Capture the cell that displays the provided text and extract its [X, Y] central coordinate. 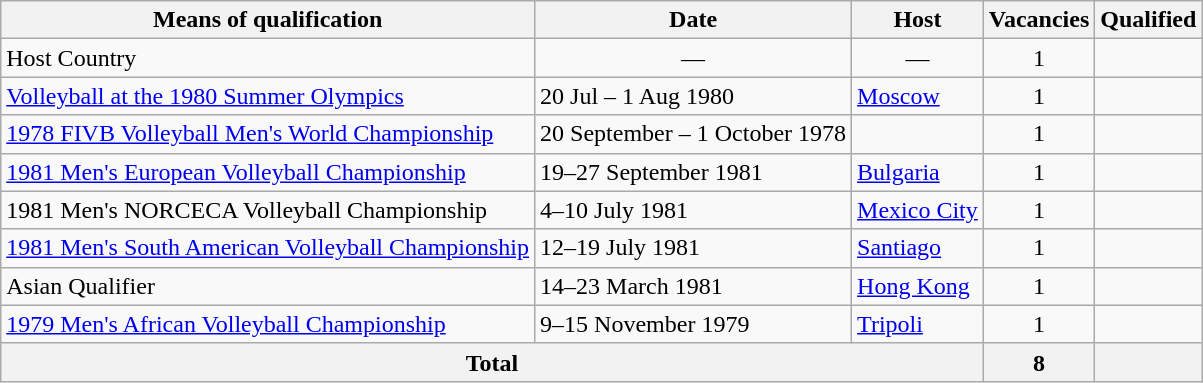
Volleyball at the 1980 Summer Olympics [268, 96]
20 Jul – 1 Aug 1980 [694, 96]
1978 FIVB Volleyball Men's World Championship [268, 134]
Hong Kong [918, 286]
Qualified [1148, 20]
4–10 July 1981 [694, 210]
Asian Qualifier [268, 286]
Tripoli [918, 324]
1981 Men's South American Volleyball Championship [268, 248]
Host [918, 20]
20 September – 1 October 1978 [694, 134]
— [694, 58]
19–27 September 1981 [694, 172]
Mexico City [918, 210]
12–19 July 1981 [694, 248]
14–23 March 1981 [694, 286]
Host Country [268, 58]
Bulgaria [918, 172]
1981 Men's European Volleyball Championship [268, 172]
Date [694, 20]
Means of qualification [268, 20]
9–15 November 1979 [694, 324]
Vacancies [1039, 20]
Santiago [918, 248]
Total [492, 362]
Moscow [918, 96]
8 [1039, 362]
1981 Men's NORCECA Volleyball Championship [268, 210]
― [918, 58]
1979 Men's African Volleyball Championship [268, 324]
